Output the (x, y) coordinate of the center of the cell containing the given text.  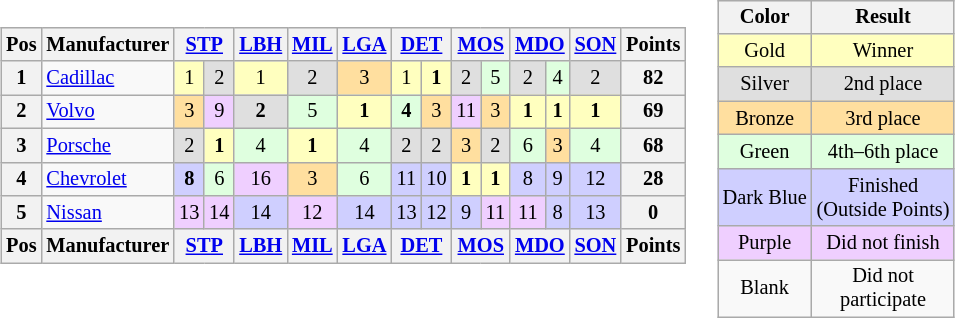
Did notparticipate (884, 289)
Volvo (108, 112)
Bronze (765, 118)
Blank (765, 289)
Nissan (108, 213)
Winner (884, 51)
69 (653, 112)
2nd place (884, 84)
0 (653, 213)
Dark Blue (765, 197)
Green (765, 152)
4th–6th place (884, 152)
Finished(Outside Points) (884, 197)
Silver (765, 84)
Did not finish (884, 243)
Purple (765, 243)
Gold (765, 51)
3rd place (884, 118)
68 (653, 145)
Porsche (108, 145)
82 (653, 78)
28 (653, 179)
Chevrolet (108, 179)
10 (436, 179)
Color (765, 17)
16 (260, 179)
Result (884, 17)
Cadillac (108, 78)
